Provide the (X, Y) coordinate of the cell's center where the given text is located.  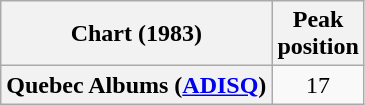
Chart (1983) (136, 34)
Peakposition (318, 34)
Quebec Albums (ADISQ) (136, 85)
17 (318, 85)
